Output the (x, y) coordinate of the center of the cell containing the given text.  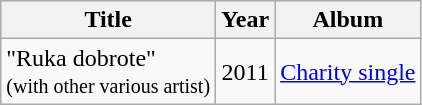
Album (348, 20)
"Ruka dobrote"(with other various artist) (108, 72)
Year (246, 20)
Title (108, 20)
2011 (246, 72)
Charity single (348, 72)
